Return the (X, Y) coordinate for the center point of the cell that contains the specified text.  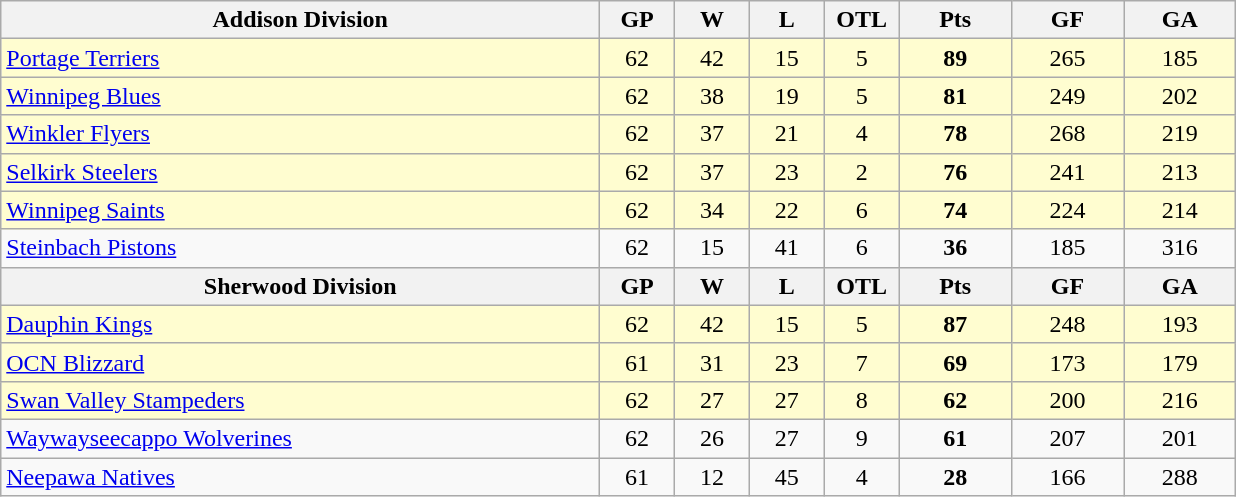
76 (955, 172)
Neepawa Natives (300, 477)
74 (955, 210)
8 (862, 400)
78 (955, 134)
81 (955, 96)
19 (786, 96)
Winkler Flyers (300, 134)
38 (712, 96)
201 (1180, 438)
193 (1180, 324)
249 (1067, 96)
179 (1180, 362)
9 (862, 438)
214 (1180, 210)
248 (1067, 324)
36 (955, 248)
7 (862, 362)
Sherwood Division (300, 286)
12 (712, 477)
45 (786, 477)
316 (1180, 248)
207 (1067, 438)
Selkirk Steelers (300, 172)
2 (862, 172)
173 (1067, 362)
213 (1180, 172)
224 (1067, 210)
288 (1180, 477)
28 (955, 477)
166 (1067, 477)
Steinbach Pistons (300, 248)
34 (712, 210)
Winnipeg Saints (300, 210)
22 (786, 210)
41 (786, 248)
200 (1067, 400)
21 (786, 134)
Winnipeg Blues (300, 96)
Waywayseecappo Wolverines (300, 438)
216 (1180, 400)
202 (1180, 96)
Addison Division (300, 20)
31 (712, 362)
69 (955, 362)
Swan Valley Stampeders (300, 400)
Portage Terriers (300, 58)
268 (1067, 134)
265 (1067, 58)
26 (712, 438)
Dauphin Kings (300, 324)
OCN Blizzard (300, 362)
219 (1180, 134)
89 (955, 58)
87 (955, 324)
241 (1067, 172)
